Locate the cell with the specified text and output its [X, Y] center coordinate. 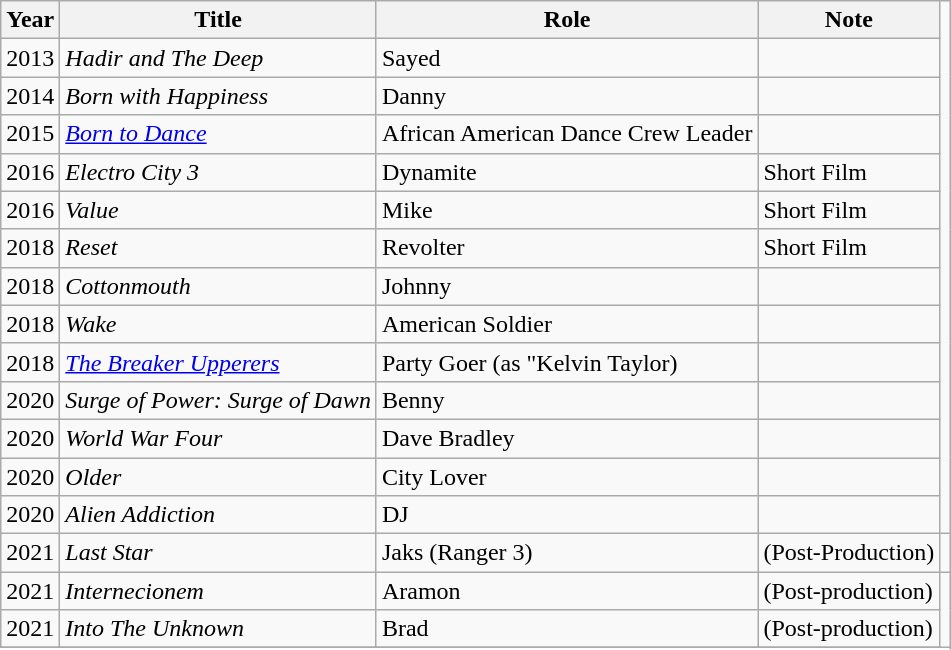
Wake [218, 324]
Aramon [567, 591]
Alien Addiction [218, 515]
Reset [218, 248]
Jaks (Ranger 3) [567, 553]
African American Dance Crew Leader [567, 134]
Mike [567, 210]
Cottonmouth [218, 286]
2013 [30, 58]
Benny [567, 400]
Dynamite [567, 172]
Into The Unknown [218, 629]
Brad [567, 629]
Value [218, 210]
(Post-Production) [849, 553]
Surge of Power: Surge of Dawn [218, 400]
Role [567, 20]
Dave Bradley [567, 438]
Title [218, 20]
World War Four [218, 438]
Born with Happiness [218, 96]
The Breaker Upperers [218, 362]
Internecionem [218, 591]
Electro City 3 [218, 172]
DJ [567, 515]
Revolter [567, 248]
Older [218, 477]
Last Star [218, 553]
Party Goer (as "Kelvin Taylor) [567, 362]
Hadir and The Deep [218, 58]
City Lover [567, 477]
Danny [567, 96]
Born to Dance [218, 134]
American Soldier [567, 324]
Sayed [567, 58]
Note [849, 20]
2014 [30, 96]
2015 [30, 134]
Johnny [567, 286]
Year [30, 20]
